Search for the cell housing the specified text and yield its [X, Y] center coordinate. 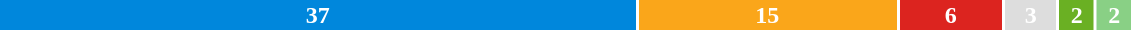
6 [950, 15]
15 [767, 15]
37 [318, 15]
3 [1030, 15]
2 [1076, 15]
